Provide the [X, Y] coordinate of the cell's center where the given text is located.  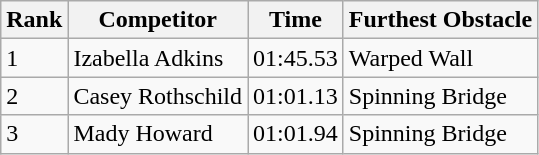
2 [34, 96]
01:45.53 [296, 58]
1 [34, 58]
01:01.94 [296, 134]
Furthest Obstacle [440, 20]
Time [296, 20]
Casey Rothschild [158, 96]
Warped Wall [440, 58]
01:01.13 [296, 96]
Izabella Adkins [158, 58]
Competitor [158, 20]
Mady Howard [158, 134]
3 [34, 134]
Rank [34, 20]
